Scan for the cell matching the given text and deliver its (X, Y) coordinate at center. 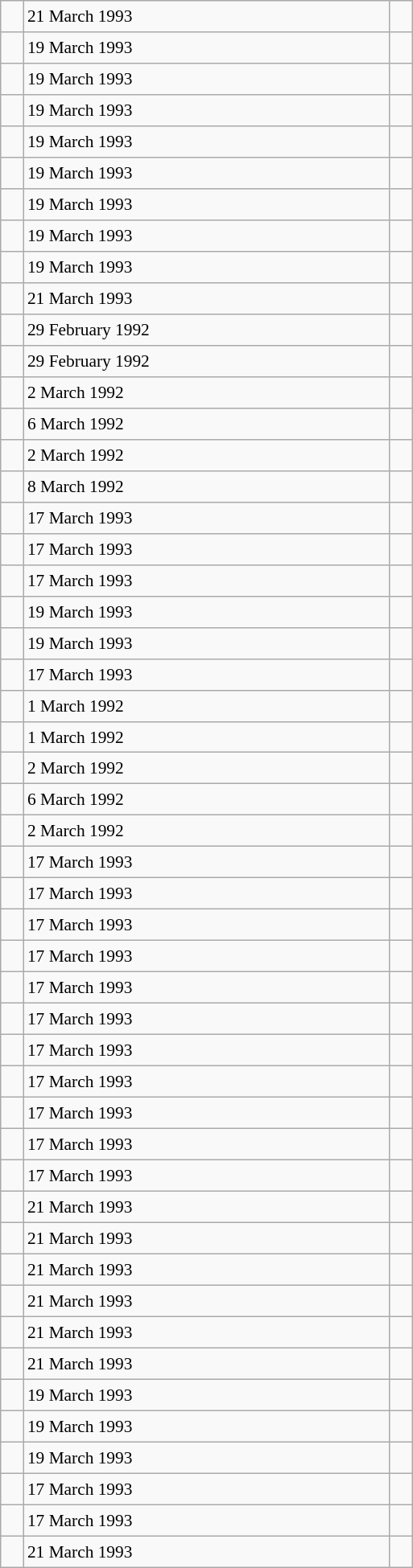
8 March 1992 (206, 486)
